Capture the cell that displays the provided text and extract its [x, y] central coordinate. 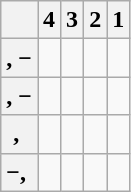
1 [118, 20]
−, [20, 172]
3 [72, 20]
2 [96, 20]
4 [50, 20]
, [20, 134]
